Extract the [x, y] coordinate from the center of the cell holding the provided text.  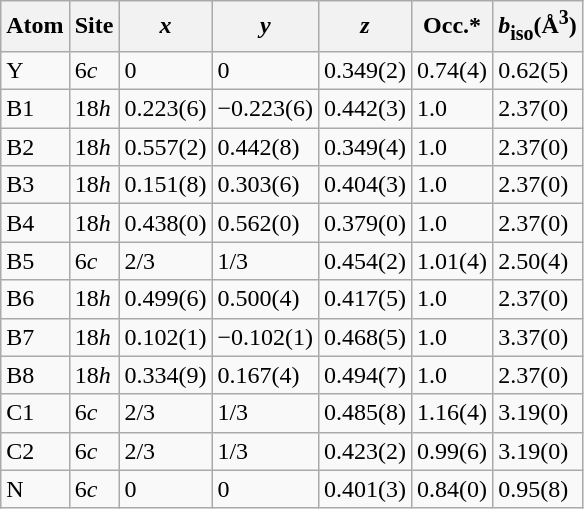
B4 [35, 223]
x [166, 26]
0.223(6) [166, 109]
−0.102(1) [266, 337]
0.404(3) [366, 185]
0.334(9) [166, 375]
0.442(8) [266, 147]
0.95(8) [538, 489]
2.50(4) [538, 261]
0.99(6) [452, 451]
0.499(6) [166, 299]
0.557(2) [166, 147]
0.102(1) [166, 337]
Atom [35, 26]
0.84(0) [452, 489]
0.500(4) [266, 299]
B5 [35, 261]
biso(Å3) [538, 26]
0.468(5) [366, 337]
0.562(0) [266, 223]
−0.223(6) [266, 109]
B3 [35, 185]
0.349(2) [366, 71]
B6 [35, 299]
Site [94, 26]
0.62(5) [538, 71]
0.379(0) [366, 223]
0.494(7) [366, 375]
3.37(0) [538, 337]
0.417(5) [366, 299]
0.485(8) [366, 413]
0.401(3) [366, 489]
0.438(0) [166, 223]
0.423(2) [366, 451]
1.16(4) [452, 413]
C1 [35, 413]
Occ.* [452, 26]
0.454(2) [366, 261]
0.74(4) [452, 71]
0.442(3) [366, 109]
0.151(8) [166, 185]
0.349(4) [366, 147]
B2 [35, 147]
y [266, 26]
C2 [35, 451]
0.303(6) [266, 185]
B7 [35, 337]
0.167(4) [266, 375]
B1 [35, 109]
1.01(4) [452, 261]
B8 [35, 375]
Y [35, 71]
N [35, 489]
z [366, 26]
